Return (X, Y) of the center of cell containing provided text 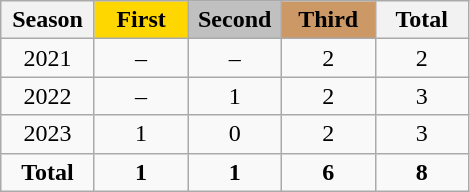
2021 (48, 58)
2023 (48, 134)
First (141, 20)
8 (422, 172)
Second (235, 20)
0 (235, 134)
6 (328, 172)
Third (328, 20)
Season (48, 20)
2022 (48, 96)
